Output the [x, y] coordinate of the center of the cell containing the given text.  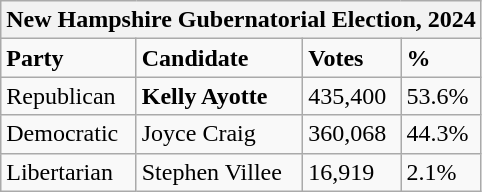
360,068 [352, 134]
Republican [68, 96]
New Hampshire Gubernatorial Election, 2024 [242, 20]
Stephen Villee [219, 172]
Votes [352, 58]
435,400 [352, 96]
Kelly Ayotte [219, 96]
44.3% [442, 134]
Candidate [219, 58]
2.1% [442, 172]
Joyce Craig [219, 134]
Libertarian [68, 172]
Party [68, 58]
% [442, 58]
16,919 [352, 172]
Democratic [68, 134]
53.6% [442, 96]
